Return the (X, Y) coordinate for the center point of the cell that contains the specified text.  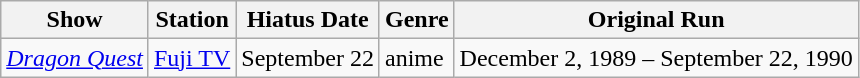
Station (192, 20)
Hiatus Date (308, 20)
Dragon Quest (75, 58)
Original Run (656, 20)
September 22 (308, 58)
anime (416, 58)
Genre (416, 20)
Fuji TV (192, 58)
Show (75, 20)
December 2, 1989 – September 22, 1990 (656, 58)
